Search for the cell housing the specified text and yield its (X, Y) center coordinate. 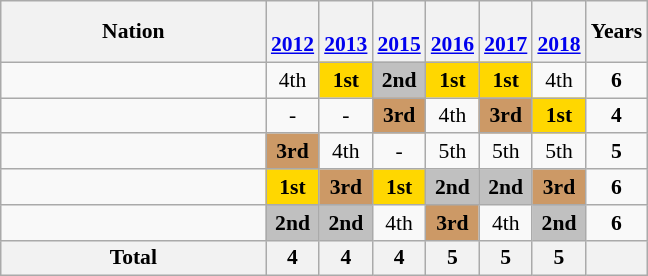
Years (617, 32)
2013 (346, 32)
2017 (506, 32)
Nation (134, 32)
2016 (452, 32)
2015 (398, 32)
2012 (292, 32)
2018 (558, 32)
Total (134, 258)
